Find where the given text appears and provide that cell's center as (x, y) coordinate. 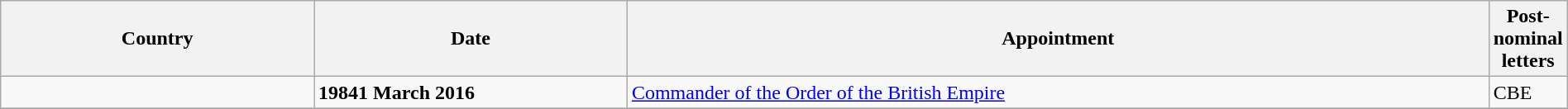
Commander of the Order of the British Empire (1058, 92)
Country (157, 39)
Post-nominal letters (1528, 39)
Appointment (1058, 39)
CBE (1528, 92)
Date (471, 39)
19841 March 2016 (471, 92)
